Locate the cell with the specified text and output its (x, y) center coordinate. 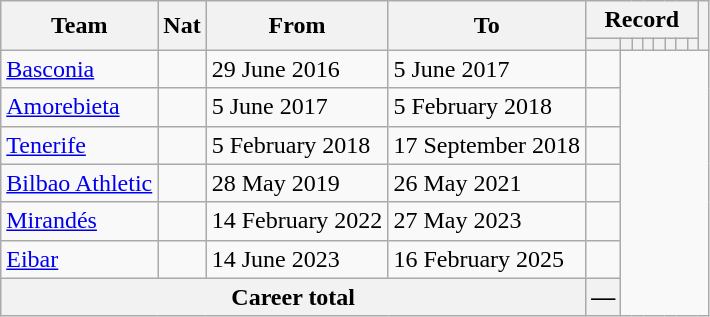
— (604, 297)
16 February 2025 (487, 259)
Nat (182, 26)
Bilbao Athletic (80, 183)
Tenerife (80, 145)
Amorebieta (80, 107)
From (297, 26)
28 May 2019 (297, 183)
29 June 2016 (297, 69)
26 May 2021 (487, 183)
Mirandés (80, 221)
Eibar (80, 259)
14 June 2023 (297, 259)
Record (642, 20)
17 September 2018 (487, 145)
Basconia (80, 69)
To (487, 26)
14 February 2022 (297, 221)
Career total (294, 297)
Team (80, 26)
27 May 2023 (487, 221)
